For the text-containing cell, return its midpoint in (x, y) coordinate format. 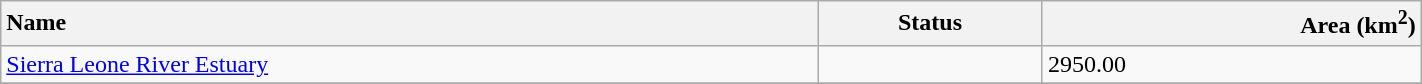
Area (km2) (1232, 24)
Sierra Leone River Estuary (410, 64)
2950.00 (1232, 64)
Status (930, 24)
Name (410, 24)
